Search for the cell housing the specified text and yield its (x, y) center coordinate. 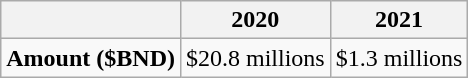
$1.3 millions (399, 58)
$20.8 millions (255, 58)
Amount ($BND) (91, 58)
2020 (255, 20)
2021 (399, 20)
